Identify which cell holds the provided text, then report its (x, y) central coordinate. 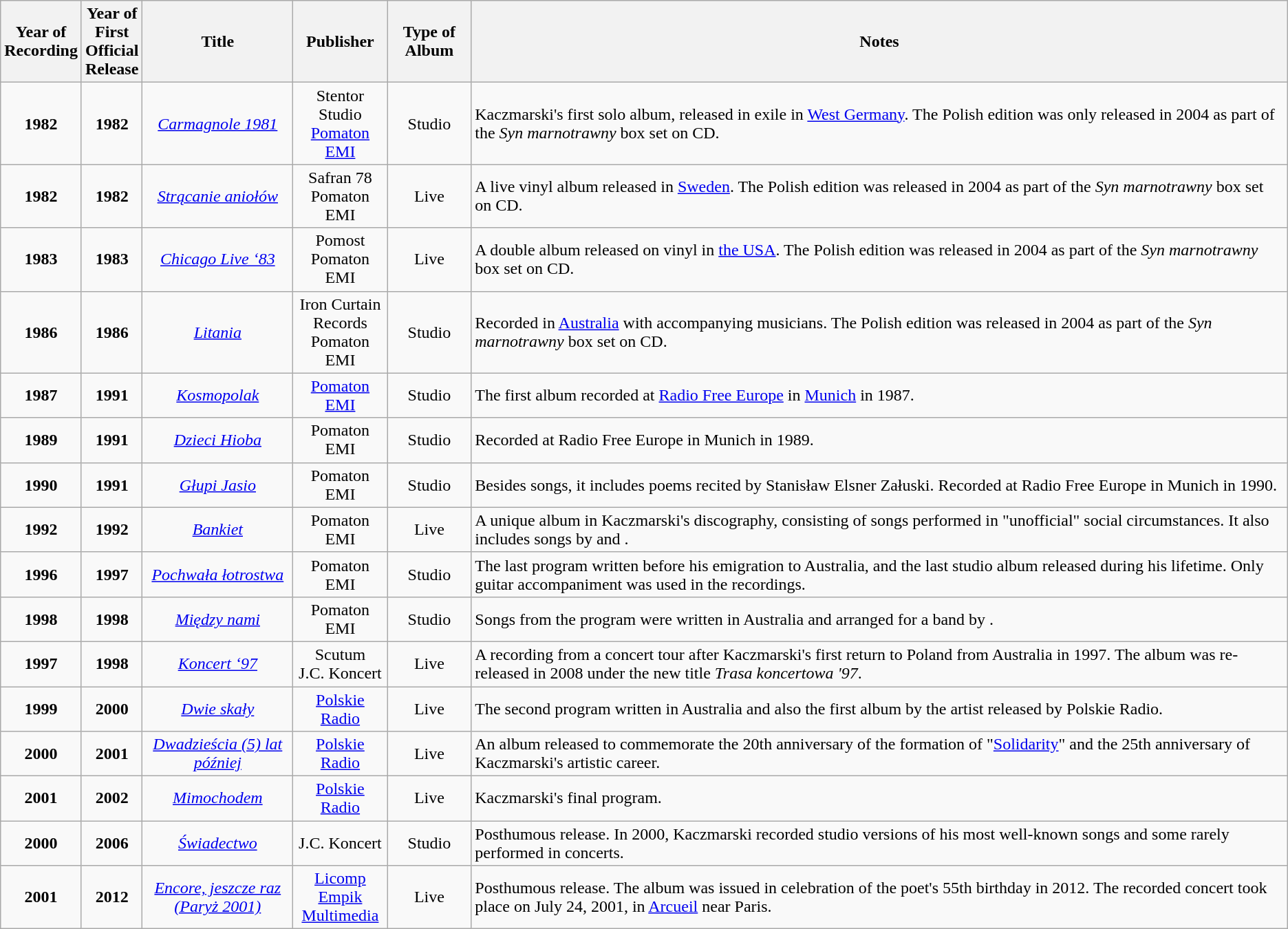
1989 (41, 440)
Songs from the program were written in Australia and arranged for a band by . (879, 619)
Besides songs, it includes poems recited by Stanisław Elsner Załuski. Recorded at Radio Free Europe in Munich in 1990. (879, 484)
2012 (111, 897)
Year of First Official Release (111, 41)
Stentor StudioPomaton EMI (340, 124)
Kosmopolak (217, 395)
A live vinyl album released in Sweden. The Polish edition was released in 2004 as part of the Syn marnotrawny box set on CD. (879, 196)
Recorded in Australia with accompanying musicians. The Polish edition was released in 2004 as part of the Syn marnotrawny box set on CD. (879, 332)
1996 (41, 574)
An album released to commemorate the 20th anniversary of the formation of "Solidarity" and the 25th anniversary of Kaczmarski's artistic career. (879, 754)
Notes (879, 41)
The second program written in Australia and also the first album by the artist released by Polskie Radio. (879, 709)
2002 (111, 798)
1990 (41, 484)
Safran 78Pomaton EMI (340, 196)
Publisher (340, 41)
Bankiet (217, 530)
Litania (217, 332)
The first album recorded at Radio Free Europe in Munich in 1987. (879, 395)
Dzieci Hioba (217, 440)
Strącanie aniołów (217, 196)
Mimochodem (217, 798)
Dwie skały (217, 709)
Posthumous release. In 2000, Kaczmarski recorded studio versions of his most well-known songs and some rarely performed in concerts. (879, 844)
Carmagnole 1981 (217, 124)
Recorded at Radio Free Europe in Munich in 1989. (879, 440)
A double album released on vinyl in the USA. The Polish edition was released in 2004 as part of the Syn marnotrawny box set on CD. (879, 259)
Encore, jeszcze raz (Paryż 2001) (217, 897)
Świadectwo (217, 844)
J.C. Koncert (340, 844)
1999 (41, 709)
2006 (111, 844)
A unique album in Kaczmarski's discography, consisting of songs performed in "unofficial" social circumstances. It also includes songs by and . (879, 530)
ScutumJ.C. Koncert (340, 663)
Między nami (217, 619)
PomostPomaton EMI (340, 259)
Licomp Empik Multimedia (340, 897)
Year of Recording (41, 41)
Koncert ‘97 (217, 663)
Pochwała łotrostwa (217, 574)
1987 (41, 395)
Kaczmarski's final program. (879, 798)
Dwadzieścia (5) lat później (217, 754)
Title (217, 41)
Type of Album (429, 41)
Iron Curtain RecordsPomaton EMI (340, 332)
Głupi Jasio (217, 484)
Chicago Live ‘83 (217, 259)
